From the cell containing the given text, extract its center point as [x, y] coordinate. 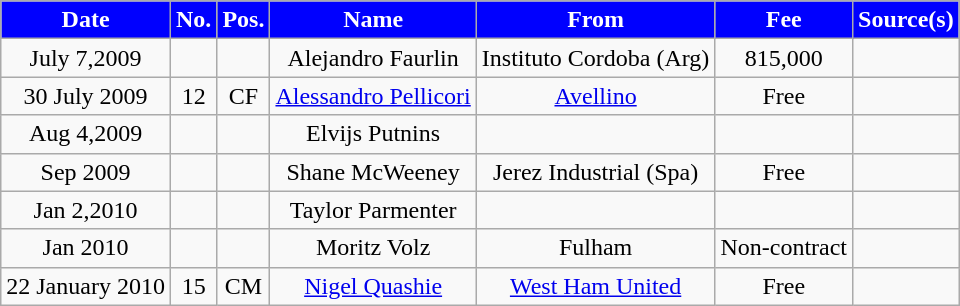
Moritz Volz [373, 248]
Name [373, 20]
Aug 4,2009 [86, 134]
July 7,2009 [86, 58]
Alessandro Pellicori [373, 96]
No. [193, 20]
Shane McWeeney [373, 172]
12 [193, 96]
CM [244, 286]
Instituto Cordoba (Arg) [596, 58]
West Ham United [596, 286]
Jerez Industrial (Spa) [596, 172]
From [596, 20]
Alejandro Faurlin [373, 58]
Elvijs Putnins [373, 134]
Date [86, 20]
30 July 2009 [86, 96]
Fulham [596, 248]
Sep 2009 [86, 172]
Source(s) [906, 20]
Jan 2,2010 [86, 210]
CF [244, 96]
Taylor Parmenter [373, 210]
15 [193, 286]
Pos. [244, 20]
Non-contract [784, 248]
Avellino [596, 96]
Nigel Quashie [373, 286]
Fee [784, 20]
815,000 [784, 58]
Jan 2010 [86, 248]
22 January 2010 [86, 286]
